Pinpoint the cell where the given text exists, returning its (x, y) midpoint coordinate. 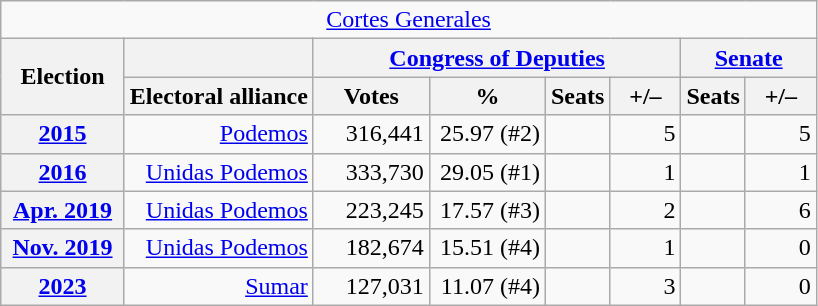
333,730 (371, 172)
2 (646, 210)
223,245 (371, 210)
2015 (63, 134)
Apr. 2019 (63, 210)
6 (780, 210)
3 (646, 286)
% (487, 96)
29.05 (#1) (487, 172)
Nov. 2019 (63, 248)
Votes (371, 96)
11.07 (#4) (487, 286)
Senate (748, 58)
Cortes Generales (409, 20)
127,031 (371, 286)
Congress of Deputies (497, 58)
25.97 (#2) (487, 134)
Election (63, 77)
Sumar (218, 286)
15.51 (#4) (487, 248)
2023 (63, 286)
182,674 (371, 248)
Electoral alliance (218, 96)
Podemos (218, 134)
2016 (63, 172)
316,441 (371, 134)
17.57 (#3) (487, 210)
